Identify which cell holds the provided text, then report its (x, y) central coordinate. 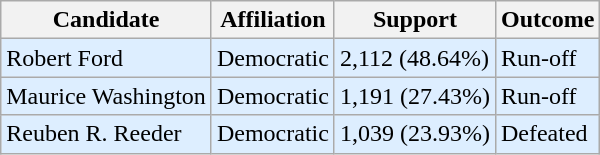
Maurice Washington (106, 96)
Outcome (547, 20)
Robert Ford (106, 58)
Affiliation (272, 20)
2,112 (48.64%) (414, 58)
Defeated (547, 134)
Candidate (106, 20)
1,191 (27.43%) (414, 96)
Reuben R. Reeder (106, 134)
1,039 (23.93%) (414, 134)
Support (414, 20)
